Determine the [x, y] coordinate at the center of the cell enclosing the given text.  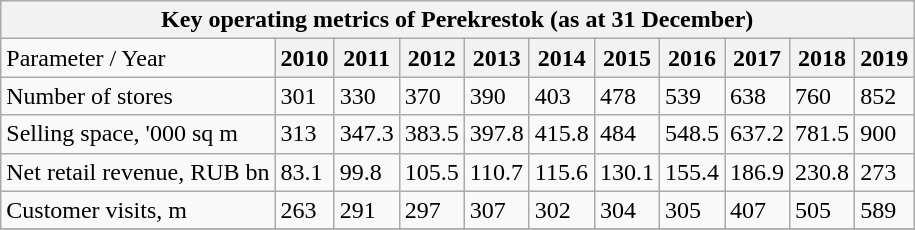
2017 [756, 58]
Parameter / Year [138, 58]
760 [822, 96]
370 [432, 96]
539 [692, 96]
407 [756, 210]
478 [626, 96]
Key operating metrics of Perekrestok (as at 31 December) [458, 20]
Net retail revenue, RUB bn [138, 172]
484 [626, 134]
589 [884, 210]
2013 [496, 58]
130.1 [626, 172]
305 [692, 210]
2011 [366, 58]
403 [562, 96]
302 [562, 210]
383.5 [432, 134]
2015 [626, 58]
Number of stores [138, 96]
301 [304, 96]
330 [366, 96]
115.6 [562, 172]
397.8 [496, 134]
263 [304, 210]
852 [884, 96]
637.2 [756, 134]
638 [756, 96]
313 [304, 134]
Customer visits, m [138, 210]
297 [432, 210]
110.7 [496, 172]
390 [496, 96]
781.5 [822, 134]
347.3 [366, 134]
105.5 [432, 172]
2010 [304, 58]
186.9 [756, 172]
548.5 [692, 134]
900 [884, 134]
99.8 [366, 172]
505 [822, 210]
230.8 [822, 172]
2016 [692, 58]
83.1 [304, 172]
291 [366, 210]
307 [496, 210]
155.4 [692, 172]
273 [884, 172]
Selling space, '000 sq m [138, 134]
2018 [822, 58]
2019 [884, 58]
2014 [562, 58]
415.8 [562, 134]
2012 [432, 58]
304 [626, 210]
